Determine the (x, y) coordinate at the center of the cell enclosing the given text.  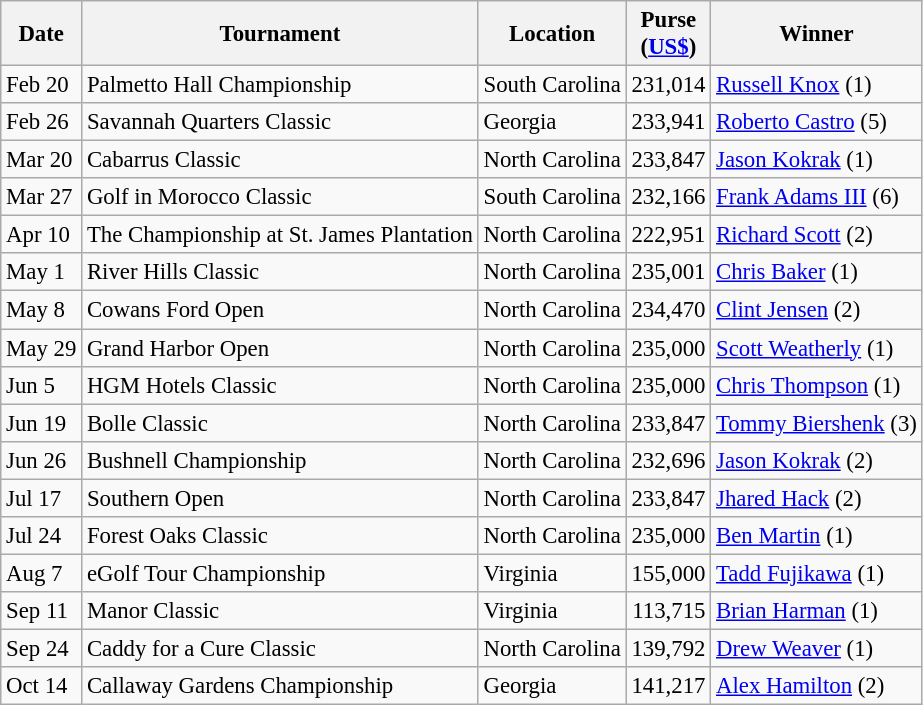
139,792 (668, 648)
Chris Baker (1) (817, 273)
Clint Jensen (2) (817, 310)
The Championship at St. James Plantation (280, 235)
233,941 (668, 122)
Manor Classic (280, 611)
Mar 20 (42, 160)
Golf in Morocco Classic (280, 197)
Mar 27 (42, 197)
Apr 10 (42, 235)
Jason Kokrak (2) (817, 460)
235,001 (668, 273)
Drew Weaver (1) (817, 648)
Feb 26 (42, 122)
Jun 19 (42, 423)
Jul 17 (42, 498)
155,000 (668, 573)
Callaway Gardens Championship (280, 686)
Purse(US$) (668, 34)
River Hills Classic (280, 273)
Chris Thompson (1) (817, 385)
232,166 (668, 197)
Aug 7 (42, 573)
Jhared Hack (2) (817, 498)
Tadd Fujikawa (1) (817, 573)
Sep 11 (42, 611)
Richard Scott (2) (817, 235)
141,217 (668, 686)
Feb 20 (42, 85)
Roberto Castro (5) (817, 122)
Grand Harbor Open (280, 348)
Palmetto Hall Championship (280, 85)
Caddy for a Cure Classic (280, 648)
Jul 24 (42, 536)
Forest Oaks Classic (280, 536)
Bushnell Championship (280, 460)
113,715 (668, 611)
Location (552, 34)
231,014 (668, 85)
232,696 (668, 460)
234,470 (668, 310)
222,951 (668, 235)
Savannah Quarters Classic (280, 122)
Date (42, 34)
Russell Knox (1) (817, 85)
Tommy Biershenk (3) (817, 423)
Jun 26 (42, 460)
Cabarrus Classic (280, 160)
Southern Open (280, 498)
Scott Weatherly (1) (817, 348)
Cowans Ford Open (280, 310)
HGM Hotels Classic (280, 385)
May 29 (42, 348)
Oct 14 (42, 686)
Ben Martin (1) (817, 536)
Alex Hamilton (2) (817, 686)
Tournament (280, 34)
eGolf Tour Championship (280, 573)
May 8 (42, 310)
Brian Harman (1) (817, 611)
Bolle Classic (280, 423)
Winner (817, 34)
Sep 24 (42, 648)
Frank Adams III (6) (817, 197)
May 1 (42, 273)
Jun 5 (42, 385)
Jason Kokrak (1) (817, 160)
